From the cell containing the given text, extract its center point as (X, Y) coordinate. 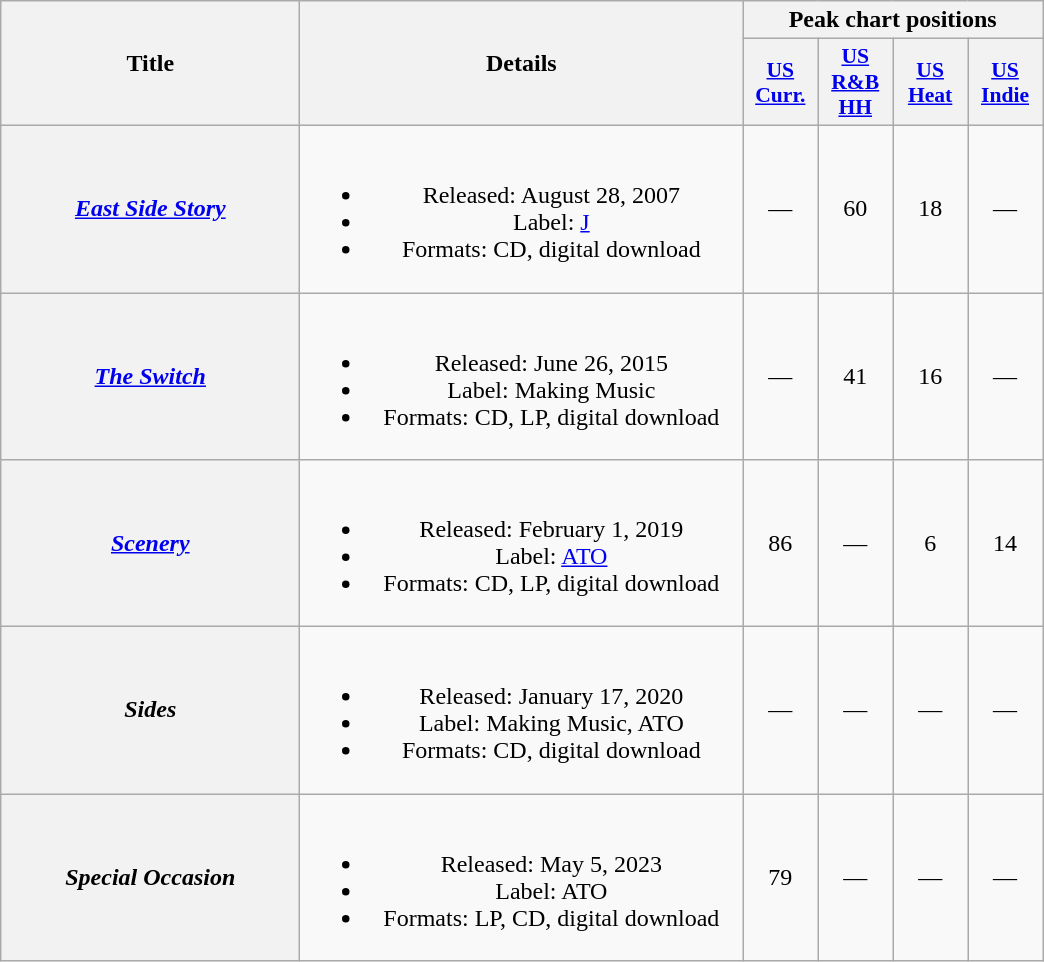
6 (930, 544)
86 (780, 544)
Details (522, 64)
Scenery (150, 544)
USIndie (1006, 82)
Released: February 1, 2019Label: ATOFormats: CD, LP, digital download (522, 544)
Sides (150, 710)
The Switch (150, 376)
Peak chart positions (893, 20)
79 (780, 878)
Released: June 26, 2015Label: Making MusicFormats: CD, LP, digital download (522, 376)
USR&BHH (856, 82)
60 (856, 208)
Special Occasion (150, 878)
Title (150, 64)
USCurr. (780, 82)
18 (930, 208)
Released: May 5, 2023Label: ATOFormats: LP, CD, digital download (522, 878)
Released: August 28, 2007Label: JFormats: CD, digital download (522, 208)
16 (930, 376)
USHeat (930, 82)
41 (856, 376)
East Side Story (150, 208)
14 (1006, 544)
Released: January 17, 2020Label: Making Music, ATOFormats: CD, digital download (522, 710)
